Identify which cell holds the provided text, then report its (X, Y) central coordinate. 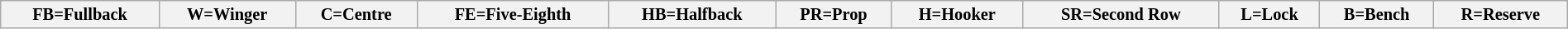
FB=Fullback (80, 14)
PR=Prop (834, 14)
C=Centre (356, 14)
H=Hooker (957, 14)
B=Bench (1376, 14)
FE=Five-Eighth (513, 14)
R=Reserve (1500, 14)
HB=Halfback (692, 14)
W=Winger (227, 14)
L=Lock (1269, 14)
SR=Second Row (1121, 14)
